Search for the cell housing the specified text and yield its [x, y] center coordinate. 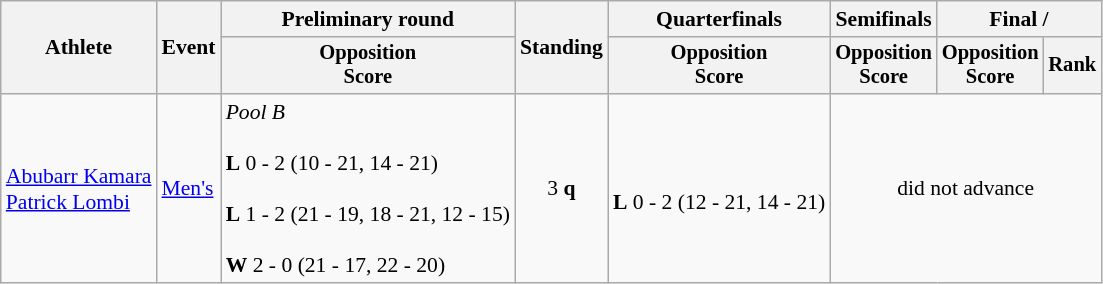
Men's [189, 188]
L 0 - 2 (12 - 21, 14 - 21) [719, 188]
Semifinals [884, 19]
3 q [562, 188]
Preliminary round [368, 19]
Final / [1019, 19]
Rank [1072, 66]
Event [189, 48]
did not advance [966, 188]
Pool BL 0 - 2 (10 - 21, 14 - 21)L 1 - 2 (21 - 19, 18 - 21, 12 - 15)W 2 - 0 (21 - 17, 22 - 20) [368, 188]
Athlete [79, 48]
Quarterfinals [719, 19]
Abubarr KamaraPatrick Lombi [79, 188]
Standing [562, 48]
